Detect which cell encompasses the target text, then output its [X, Y] center coordinate. 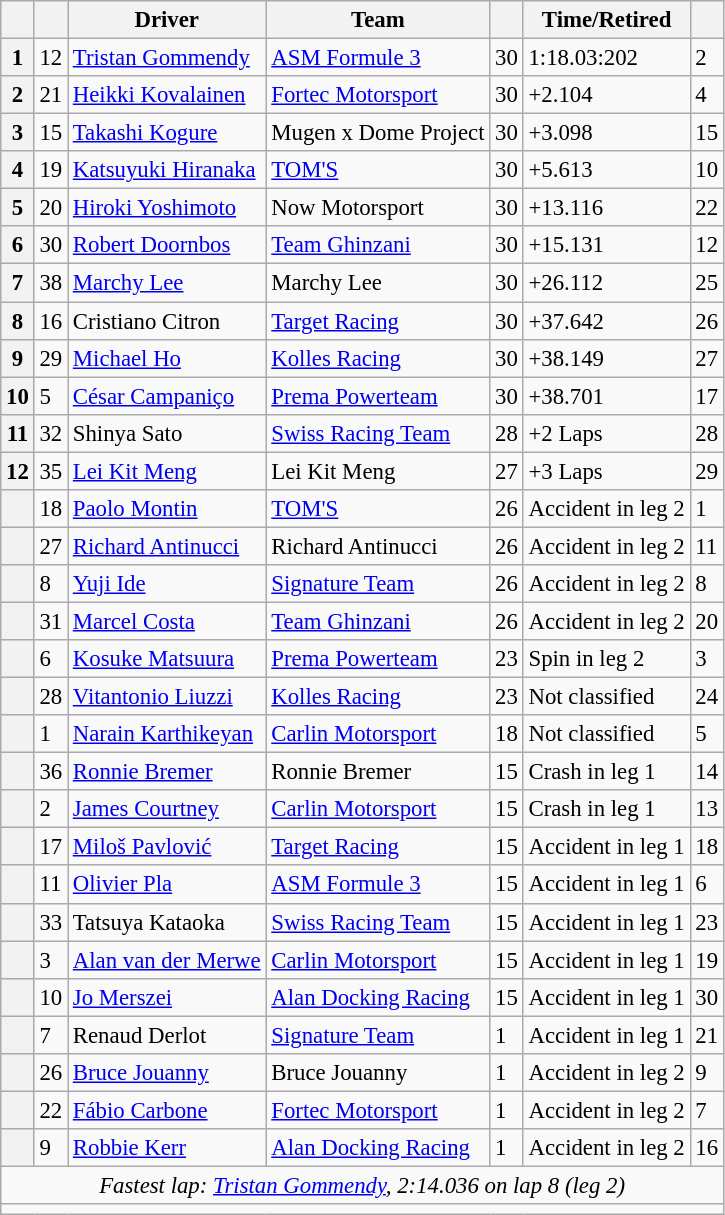
31 [50, 621]
Fábio Carbone [167, 1110]
Takashi Kogure [167, 133]
32 [50, 433]
Shinya Sato [167, 433]
Robert Doornbos [167, 245]
33 [50, 922]
+2.104 [606, 95]
Driver [167, 20]
Jo Merszei [167, 997]
Paolo Montin [167, 509]
Tatsuya Kataoka [167, 922]
Kosuke Matsuura [167, 659]
Robbie Kerr [167, 1148]
36 [50, 772]
Narain Karthikeyan [167, 734]
Now Motorsport [378, 208]
Michael Ho [167, 358]
Miloš Pavlović [167, 847]
+38.701 [606, 396]
César Campaniço [167, 396]
Fastest lap: Tristan Gommendy, 2:14.036 on lap 8 (leg 2) [362, 1185]
1:18.03:202 [606, 58]
+3.098 [606, 133]
James Courtney [167, 809]
38 [50, 283]
13 [706, 809]
+5.613 [606, 170]
Team [378, 20]
35 [50, 471]
+38.149 [606, 358]
Cristiano Citron [167, 321]
+37.642 [606, 321]
+26.112 [606, 283]
Tristan Gommendy [167, 58]
24 [706, 697]
Time/Retired [606, 20]
Yuji Ide [167, 584]
Spin in leg 2 [606, 659]
+3 Laps [606, 471]
Renaud Derlot [167, 1035]
Olivier Pla [167, 885]
Alan van der Merwe [167, 960]
Hiroki Yoshimoto [167, 208]
Katsuyuki Hiranaka [167, 170]
+15.131 [606, 245]
Heikki Kovalainen [167, 95]
+13.116 [606, 208]
14 [706, 772]
Marcel Costa [167, 621]
Mugen x Dome Project [378, 133]
Vitantonio Liuzzi [167, 697]
+2 Laps [606, 433]
25 [706, 283]
